Find where the given text appears and provide that cell's center as (x, y) coordinate. 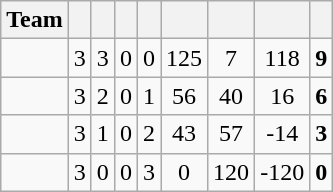
7 (232, 58)
9 (322, 58)
125 (184, 58)
-120 (282, 172)
-14 (282, 134)
56 (184, 96)
16 (282, 96)
118 (282, 58)
43 (184, 134)
40 (232, 96)
57 (232, 134)
Team (35, 20)
6 (322, 96)
120 (232, 172)
